Locate the cell with the specified text and output its [x, y] center coordinate. 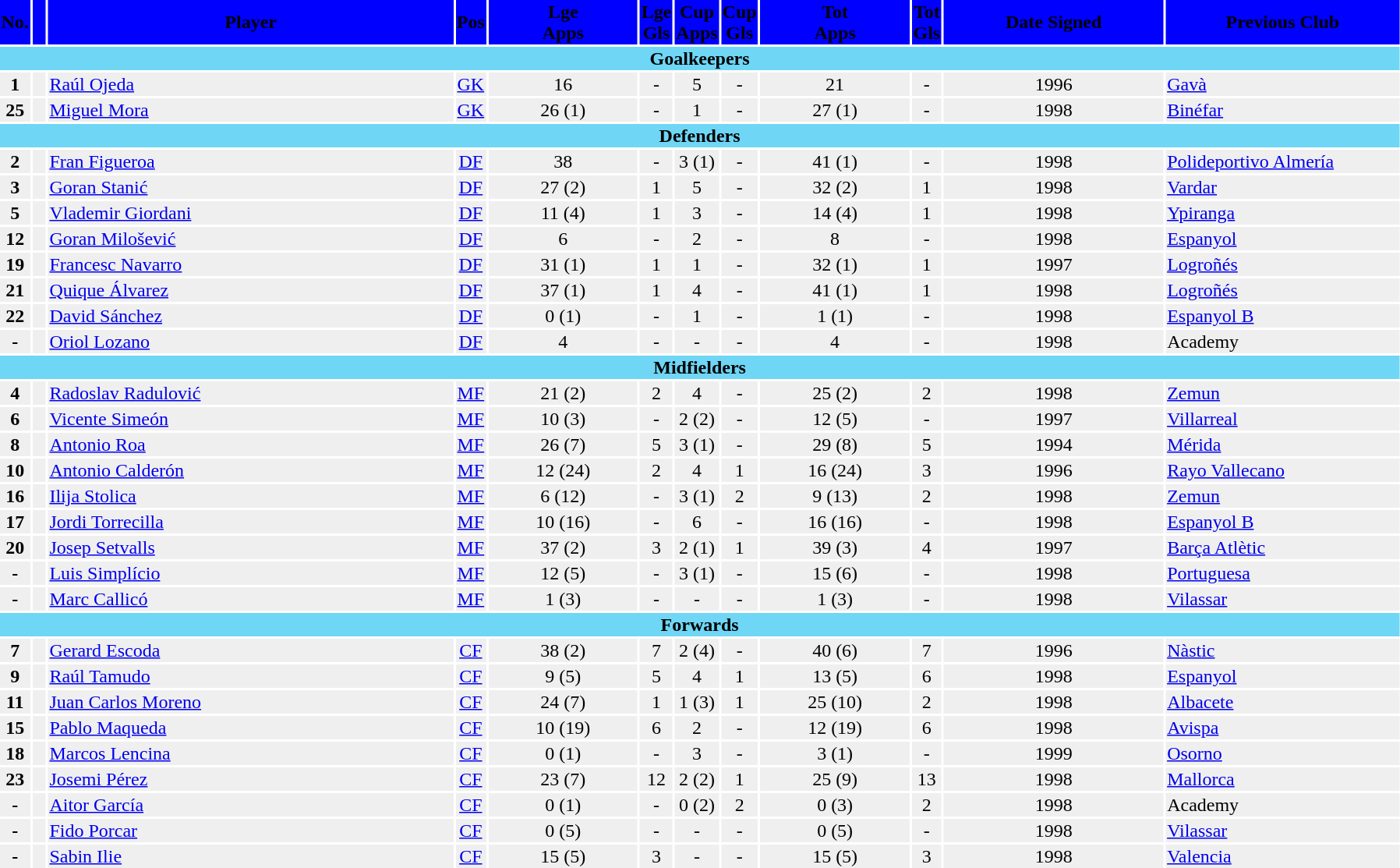
13 [927, 779]
Goalkeepers [700, 58]
Date Signed [1054, 22]
Polideportivo Almería [1283, 161]
16 (24) [835, 470]
Barça Atlètic [1283, 547]
15 (6) [835, 573]
Ypiranga [1283, 213]
Aitor García [251, 805]
17 [15, 522]
Vlademir Giordani [251, 213]
Gavà [1283, 84]
10 [15, 470]
10 (3) [563, 419]
Mallorca [1283, 779]
Vardar [1283, 187]
Previous Club [1283, 22]
Player [251, 22]
12 (24) [563, 470]
2 (4) [697, 650]
20 [15, 547]
Miguel Mora [251, 110]
Marc Callicó [251, 599]
Ilija Stolica [251, 496]
Rayo Vallecano [1283, 470]
31 (1) [563, 264]
Valencia [1283, 856]
25 (10) [835, 702]
1994 [1054, 445]
1 (1) [835, 316]
29 (8) [835, 445]
Antonio Roa [251, 445]
38 (2) [563, 650]
Defenders [700, 136]
Midfielders [700, 367]
12 (19) [835, 728]
0 (3) [835, 805]
Raúl Tamudo [251, 676]
Osorno [1283, 753]
CupGls [739, 22]
Francesc Navarro [251, 264]
11 (4) [563, 213]
27 (1) [835, 110]
No. [15, 22]
Antonio Calderón [251, 470]
Fido Porcar [251, 831]
Gerard Escoda [251, 650]
26 (7) [563, 445]
10 (16) [563, 522]
21 (2) [563, 393]
18 [15, 753]
27 (2) [563, 187]
Pos [471, 22]
37 (1) [563, 290]
Goran Stanić [251, 187]
Josemi Pérez [251, 779]
Villarreal [1283, 419]
10 (19) [563, 728]
9 (13) [835, 496]
22 [15, 316]
40 (6) [835, 650]
Binéfar [1283, 110]
39 (3) [835, 547]
Albacete [1283, 702]
25 (9) [835, 779]
25 [15, 110]
Avispa [1283, 728]
Radoslav Radulović [251, 393]
Oriol Lozano [251, 342]
23 [15, 779]
Jordi Torrecilla [251, 522]
Raúl Ojeda [251, 84]
15 [15, 728]
13 (5) [835, 676]
37 (2) [563, 547]
9 (5) [563, 676]
16 (16) [835, 522]
32 (1) [835, 264]
Quique Álvarez [251, 290]
1999 [1054, 753]
LgeApps [563, 22]
Fran Figueroa [251, 161]
25 (2) [835, 393]
CupApps [697, 22]
11 [15, 702]
David Sánchez [251, 316]
Vicente Simeón [251, 419]
Pablo Maqueda [251, 728]
TotGls [927, 22]
23 (7) [563, 779]
Goran Milošević [251, 239]
Marcos Lencina [251, 753]
Forwards [700, 625]
0 (2) [697, 805]
Juan Carlos Moreno [251, 702]
TotApps [835, 22]
24 (7) [563, 702]
9 [15, 676]
32 (2) [835, 187]
Portuguesa [1283, 573]
6 (12) [563, 496]
2 (1) [697, 547]
14 (4) [835, 213]
Luis Simplício [251, 573]
LgeGls [656, 22]
26 (1) [563, 110]
Mérida [1283, 445]
Josep Setvalls [251, 547]
38 [563, 161]
19 [15, 264]
Nàstic [1283, 650]
Sabin Ilie [251, 856]
